From the cell containing the given text, extract its center point as (X, Y) coordinate. 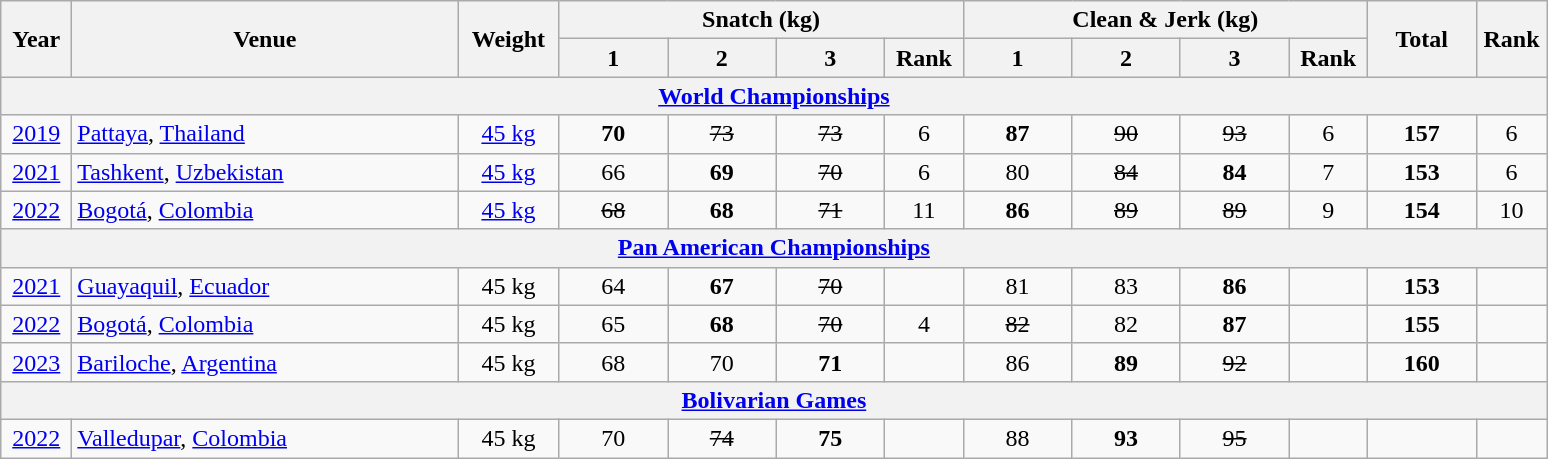
Snatch (kg) (761, 20)
69 (722, 172)
160 (1422, 362)
83 (1126, 286)
75 (830, 438)
Weight (508, 39)
155 (1422, 324)
11 (924, 210)
65 (614, 324)
88 (1018, 438)
Pan American Championships (774, 248)
7 (1328, 172)
67 (722, 286)
95 (1234, 438)
4 (924, 324)
74 (722, 438)
90 (1126, 134)
2019 (36, 134)
80 (1018, 172)
64 (614, 286)
Valledupar, Colombia (265, 438)
81 (1018, 286)
Clean & Jerk (kg) (1165, 20)
92 (1234, 362)
10 (1512, 210)
Tashkent, Uzbekistan (265, 172)
2023 (36, 362)
Year (36, 39)
9 (1328, 210)
Pattaya, Thailand (265, 134)
Total (1422, 39)
66 (614, 172)
Guayaquil, Ecuador (265, 286)
154 (1422, 210)
Venue (265, 39)
157 (1422, 134)
Bolivarian Games (774, 400)
Bariloche, Argentina (265, 362)
World Championships (774, 96)
